Detect which cell encompasses the target text, then output its (x, y) center coordinate. 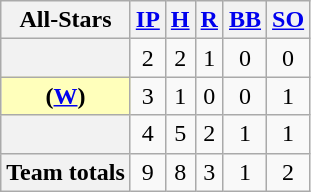
R (209, 20)
SO (288, 20)
8 (180, 172)
9 (148, 172)
(W) (66, 96)
All-Stars (66, 20)
4 (148, 134)
BB (244, 20)
H (180, 20)
5 (180, 134)
Team totals (66, 172)
IP (148, 20)
